Scan for the cell matching the given text and deliver its (x, y) coordinate at center. 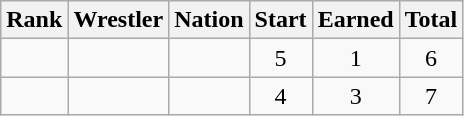
1 (356, 58)
5 (280, 58)
Rank (34, 20)
Start (280, 20)
Nation (209, 20)
Wrestler (118, 20)
Total (431, 20)
6 (431, 58)
7 (431, 96)
4 (280, 96)
Earned (356, 20)
3 (356, 96)
